Detect which cell encompasses the target text, then output its [x, y] center coordinate. 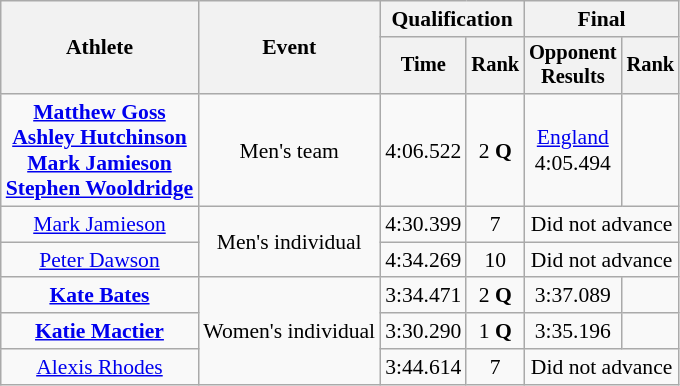
Alexis Rhodes [100, 367]
3:44.614 [423, 367]
Katie Mactier [100, 331]
Qualification [452, 19]
Women's individual [289, 332]
4:30.399 [423, 225]
1 Q [495, 331]
Athlete [100, 48]
OpponentResults [572, 66]
Kate Bates [100, 296]
3:30.290 [423, 331]
Matthew GossAshley HutchinsonMark JamiesonStephen Wooldridge [100, 150]
3:37.089 [572, 296]
Time [423, 66]
4:06.522 [423, 150]
10 [495, 260]
4:34.269 [423, 260]
England4:05.494 [572, 150]
Mark Jamieson [100, 225]
Peter Dawson [100, 260]
3:35.196 [572, 331]
Men's team [289, 150]
3:34.471 [423, 296]
Final [602, 19]
Men's individual [289, 242]
Event [289, 48]
